Find where the given text appears and provide that cell's center as (X, Y) coordinate. 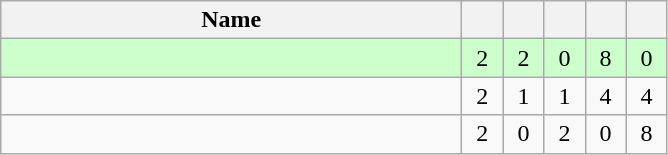
Name (232, 20)
